From the cell containing the given text, extract its center point as (X, Y) coordinate. 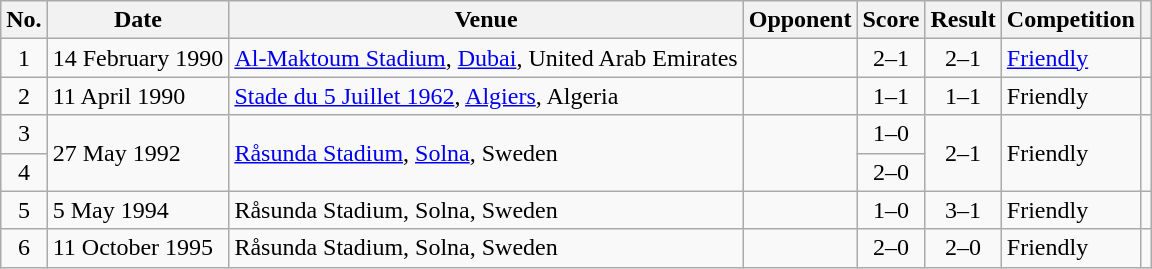
3 (24, 134)
14 February 1990 (138, 58)
3–1 (963, 210)
11 October 1995 (138, 248)
No. (24, 20)
Date (138, 20)
2 (24, 96)
Competition (1070, 20)
Al-Maktoum Stadium, Dubai, United Arab Emirates (486, 58)
Result (963, 20)
Venue (486, 20)
5 (24, 210)
4 (24, 172)
5 May 1994 (138, 210)
1 (24, 58)
Opponent (800, 20)
Stade du 5 Juillet 1962, Algiers, Algeria (486, 96)
27 May 1992 (138, 153)
6 (24, 248)
Score (891, 20)
11 April 1990 (138, 96)
